From the cell containing the given text, extract its center point as (x, y) coordinate. 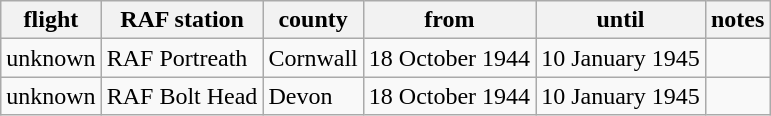
Cornwall (313, 58)
until (621, 20)
flight (51, 20)
RAF station (182, 20)
county (313, 20)
RAF Portreath (182, 58)
from (449, 20)
Devon (313, 96)
notes (737, 20)
RAF Bolt Head (182, 96)
